Extract the (X, Y) coordinate from the center of the cell holding the provided text.  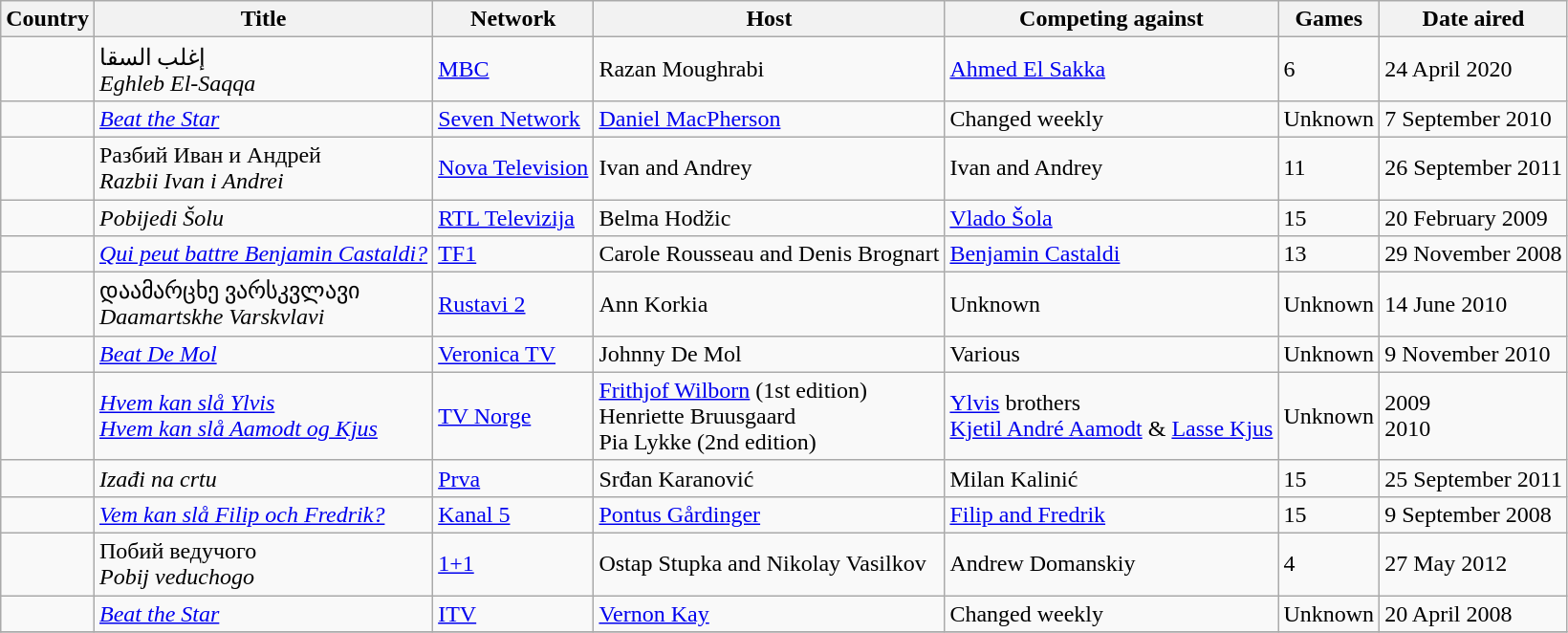
Milan Kalinić (1111, 478)
Country (48, 19)
Title (263, 19)
7 September 2010 (1474, 119)
Filip and Fredrik (1111, 514)
Beat De Mol (263, 354)
Andrew Domanskiy (1111, 564)
Ann Korkia (769, 304)
Ostap Stupka and Nikolay Vasilkov (769, 564)
Pobijedi Šolu (263, 217)
TF1 (513, 254)
24 April 2020 (1474, 69)
20 April 2008 (1474, 613)
20092010 (1474, 416)
Nova Television (513, 168)
Competing against (1111, 19)
25 September 2011 (1474, 478)
Hvem kan slå YlvisHvem kan slå Aamodt og Kjus (263, 416)
13 (1329, 254)
Izađi na crtu (263, 478)
Games (1329, 19)
Network (513, 19)
Carole Rousseau and Denis Brognart (769, 254)
27 May 2012 (1474, 564)
Ylvis brothersKjetil André Aamodt & Lasse Kjus (1111, 416)
9 September 2008 (1474, 514)
9 November 2010 (1474, 354)
Rustavi 2 (513, 304)
Srđan Karanović (769, 478)
14 June 2010 (1474, 304)
Veronica TV (513, 354)
Разбий Иван и АндрейRazbii Ivan i Andrei (263, 168)
Vem kan slå Filip och Fredrik? (263, 514)
Ahmed El Sakka (1111, 69)
Pontus Gårdinger (769, 514)
Razan Moughrabi (769, 69)
Побий ведучогоPobij veduchogo (263, 564)
Vlado Šola (1111, 217)
26 September 2011 (1474, 168)
Johnny De Mol (769, 354)
4 (1329, 564)
Date aired (1474, 19)
დაამარცხე ვარსკვლავიDaamartskhe Varskvlavi (263, 304)
Qui peut battre Benjamin Castaldi? (263, 254)
TV Norge (513, 416)
Benjamin Castaldi (1111, 254)
ITV (513, 613)
Daniel MacPherson (769, 119)
Prva (513, 478)
Host (769, 19)
6 (1329, 69)
Various (1111, 354)
Vernon Kay (769, 613)
إغلب السقاEghleb El-Saqqa (263, 69)
Seven Network (513, 119)
20 February 2009 (1474, 217)
11 (1329, 168)
RTL Televizija (513, 217)
29 November 2008 (1474, 254)
1+1 (513, 564)
Frithjof Wilborn (1st edition)Henriette BruusgaardPia Lykke (2nd edition) (769, 416)
MBC (513, 69)
Kanal 5 (513, 514)
Belma Hodžic (769, 217)
